Search for the cell housing the specified text and yield its (x, y) center coordinate. 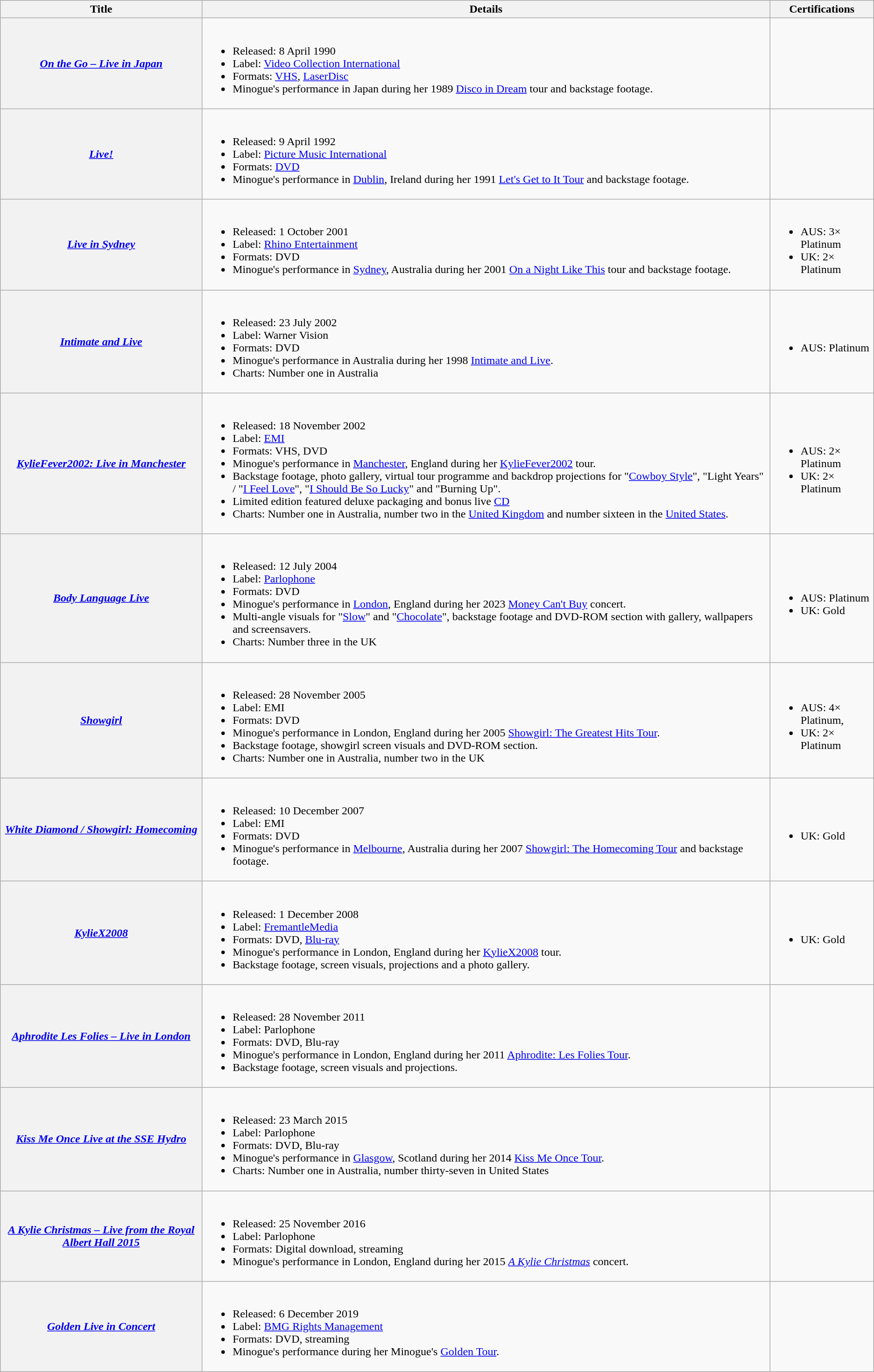
Released: 6 December 2019Label: BMG Rights ManagementFormats: DVD, streamingMinogue's performance during her Minogue's Golden Tour. (486, 1327)
Live in Sydney (101, 245)
Intimate and Live (101, 342)
AUS: PlatinumUK: Gold (822, 598)
Body Language Live (101, 598)
Certifications (822, 9)
White Diamond / Showgirl: Homecoming (101, 830)
KylieFever2002: Live in Manchester (101, 463)
A Kylie Christmas – Live from the Royal Albert Hall 2015 (101, 1236)
Live! (101, 154)
Aphrodite Les Folies – Live in London (101, 1036)
Title (101, 9)
AUS: Platinum (822, 342)
Showgirl (101, 720)
Kiss Me Once Live at the SSE Hydro (101, 1139)
AUS: 4× Platinum,UK: 2× Platinum (822, 720)
Golden Live in Concert (101, 1327)
AUS: 3× PlatinumUK: 2× Platinum (822, 245)
Details (486, 9)
AUS: 2× PlatinumUK: 2× Platinum (822, 463)
KylieX2008 (101, 932)
On the Go – Live in Japan (101, 63)
